Search for the cell housing the specified text and yield its (X, Y) center coordinate. 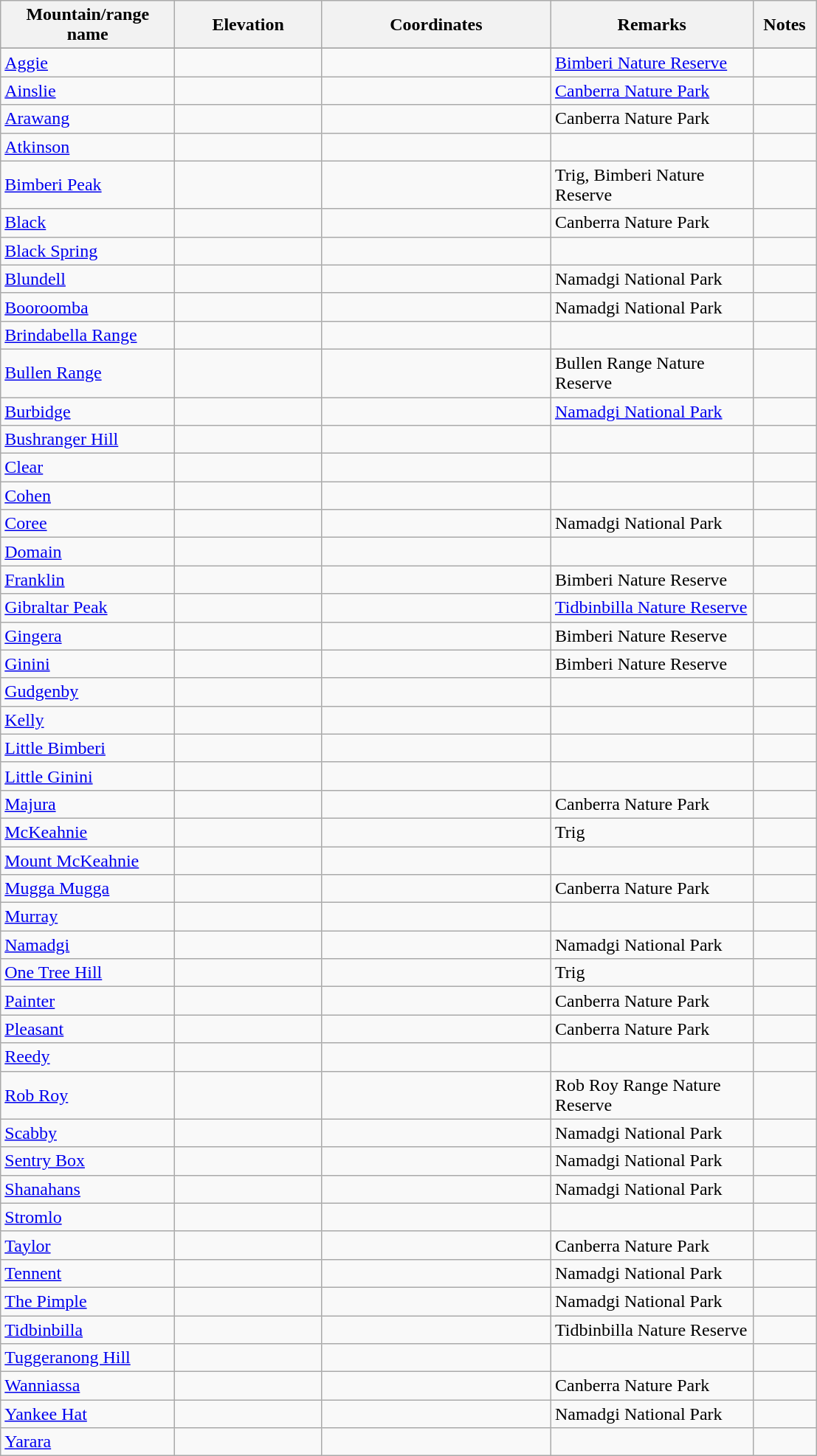
Black (88, 223)
Franklin (88, 580)
Reedy (88, 1057)
Kelly (88, 720)
McKeahnie (88, 832)
Aggie (88, 63)
Burbidge (88, 411)
Little Bimberi (88, 748)
Remarks (652, 25)
Painter (88, 1001)
Sentry Box (88, 1161)
Tennent (88, 1273)
Little Ginini (88, 776)
Murray (88, 917)
Elevation (248, 25)
Gudgenby (88, 692)
Brindabella Range (88, 335)
Coree (88, 524)
Taylor (88, 1245)
One Tree Hill (88, 973)
Bullen Range Nature Reserve (652, 373)
Rob Roy Range Nature Reserve (652, 1095)
Wanniassa (88, 1386)
Trig, Bimberi Nature Reserve (652, 184)
Bushranger Hill (88, 440)
Mount McKeahnie (88, 861)
Bimberi Peak (88, 184)
Gingera (88, 636)
Ginini (88, 664)
Mugga Mugga (88, 889)
Blundell (88, 279)
Ainslie (88, 91)
Shanahans (88, 1189)
Black Spring (88, 251)
Clear (88, 468)
Rob Roy (88, 1095)
Cohen (88, 496)
Tuggeranong Hill (88, 1358)
Pleasant (88, 1029)
Yarara (88, 1442)
The Pimple (88, 1301)
Booroomba (88, 307)
Bullen Range (88, 373)
Majura (88, 804)
Domain (88, 552)
Gibraltar Peak (88, 608)
Arawang (88, 119)
Notes (785, 25)
Namadgi (88, 945)
Stromlo (88, 1217)
Tidbinbilla (88, 1330)
Coordinates (435, 25)
Atkinson (88, 147)
Scabby (88, 1133)
Yankee Hat (88, 1414)
Mountain/range name (88, 25)
